From the cell containing the given text, extract its center point as (X, Y) coordinate. 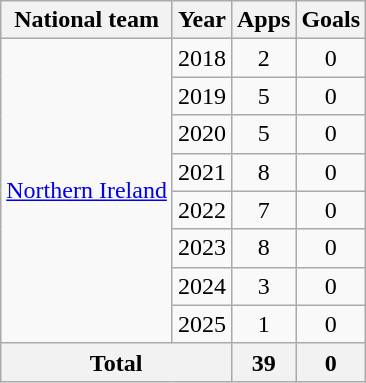
National team (87, 20)
1 (263, 324)
Year (202, 20)
Northern Ireland (87, 191)
2023 (202, 248)
Apps (263, 20)
2 (263, 58)
2020 (202, 134)
2022 (202, 210)
2019 (202, 96)
39 (263, 362)
2018 (202, 58)
Total (116, 362)
7 (263, 210)
3 (263, 286)
2021 (202, 172)
2024 (202, 286)
2025 (202, 324)
Goals (331, 20)
